Output the [X, Y] coordinate of the center of the cell containing the given text.  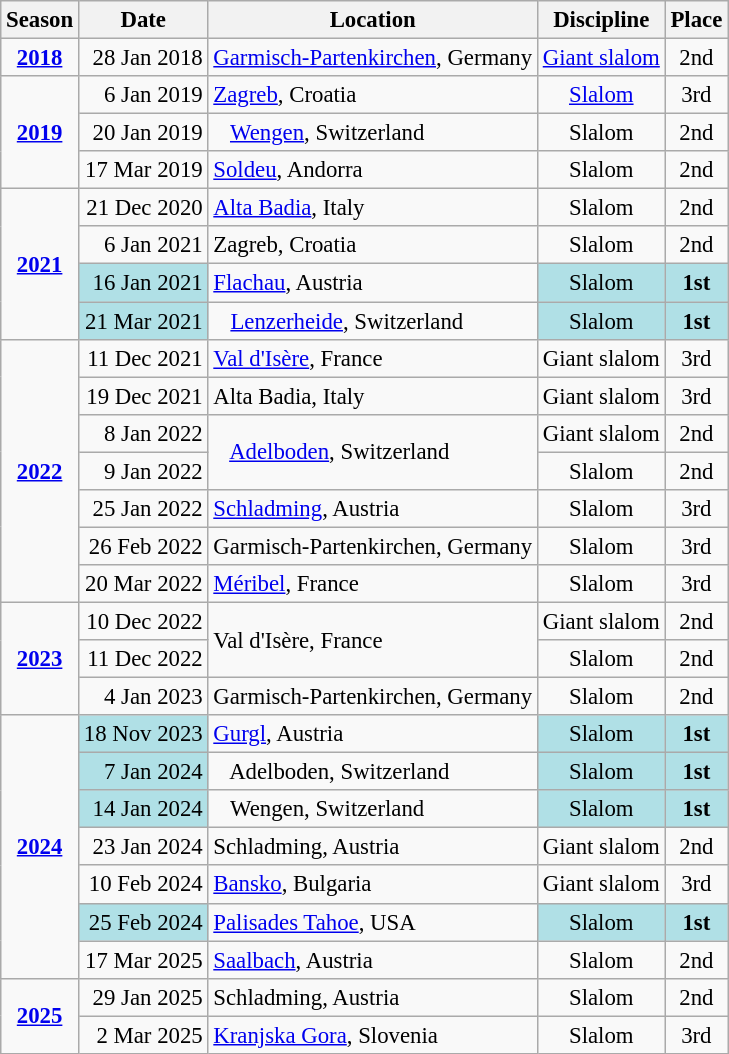
Bansko, Bulgaria [372, 885]
25 Feb 2024 [143, 922]
Lenzerheide, Switzerland [372, 321]
11 Dec 2022 [143, 659]
2021 [40, 264]
Location [372, 20]
Kranjska Gora, Slovenia [372, 1035]
Palisades Tahoe, USA [372, 922]
14 Jan 2024 [143, 809]
17 Mar 2019 [143, 170]
8 Jan 2022 [143, 433]
11 Dec 2021 [143, 358]
26 Feb 2022 [143, 546]
6 Jan 2021 [143, 245]
23 Jan 2024 [143, 847]
Date [143, 20]
16 Jan 2021 [143, 283]
2024 [40, 846]
Saalbach, Austria [372, 960]
20 Mar 2022 [143, 584]
Gurgl, Austria [372, 734]
20 Jan 2019 [143, 133]
6 Jan 2019 [143, 95]
18 Nov 2023 [143, 734]
Flachau, Austria [372, 283]
Discipline [601, 20]
10 Feb 2024 [143, 885]
2 Mar 2025 [143, 1035]
2023 [40, 658]
Soldeu, Andorra [372, 170]
28 Jan 2018 [143, 58]
10 Dec 2022 [143, 621]
2019 [40, 132]
2022 [40, 470]
7 Jan 2024 [143, 772]
17 Mar 2025 [143, 960]
29 Jan 2025 [143, 997]
21 Mar 2021 [143, 321]
2025 [40, 1016]
21 Dec 2020 [143, 208]
9 Jan 2022 [143, 471]
Place [696, 20]
2018 [40, 58]
4 Jan 2023 [143, 697]
19 Dec 2021 [143, 396]
Méribel, France [372, 584]
Season [40, 20]
25 Jan 2022 [143, 509]
